Return the (X, Y) coordinate for the center point of the cell that contains the specified text.  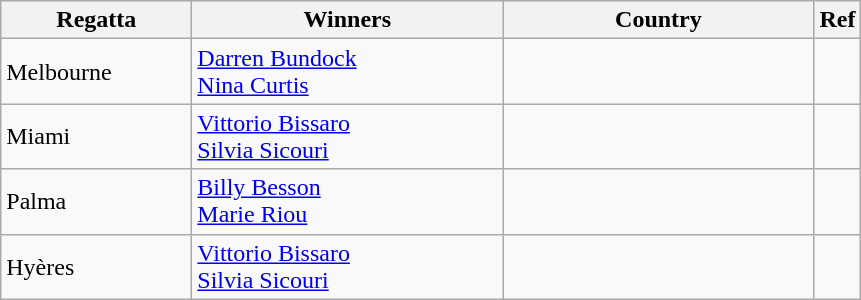
Palma (96, 202)
Darren BundockNina Curtis (348, 72)
Country (658, 20)
Melbourne (96, 72)
Winners (348, 20)
Regatta (96, 20)
Ref (838, 20)
Hyères (96, 266)
Miami (96, 136)
Billy BessonMarie Riou (348, 202)
